Locate the cell with the specified text and output its (x, y) center coordinate. 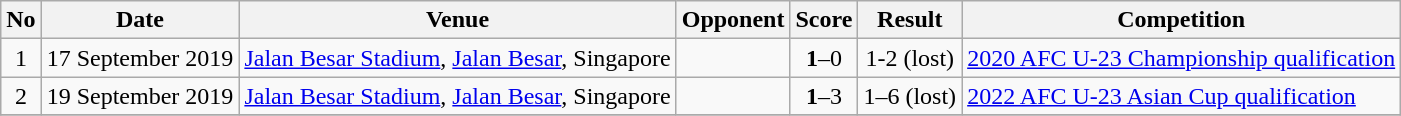
2 (21, 96)
Venue (458, 20)
1–6 (lost) (910, 96)
Competition (1182, 20)
1 (21, 58)
Opponent (733, 20)
Score (824, 20)
1–3 (824, 96)
2022 AFC U-23 Asian Cup qualification (1182, 96)
Date (140, 20)
Result (910, 20)
1-2 (lost) (910, 58)
2020 AFC U-23 Championship qualification (1182, 58)
No (21, 20)
1–0 (824, 58)
19 September 2019 (140, 96)
17 September 2019 (140, 58)
